Detect which cell encompasses the target text, then output its (X, Y) center coordinate. 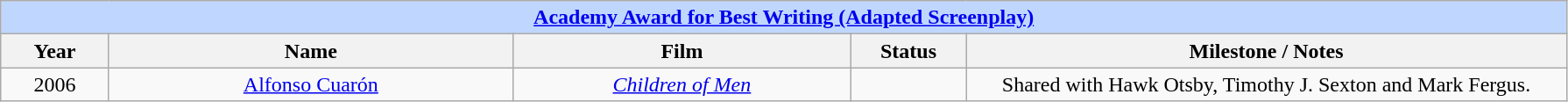
Alfonso Cuarón (310, 84)
Status (908, 51)
Year (55, 51)
Milestone / Notes (1266, 51)
Children of Men (682, 84)
Shared with Hawk Otsby, Timothy J. Sexton and Mark Fergus. (1266, 84)
Name (310, 51)
2006 (55, 84)
Academy Award for Best Writing (Adapted Screenplay) (784, 18)
Film (682, 51)
